Locate the cell with the specified text and output its [X, Y] center coordinate. 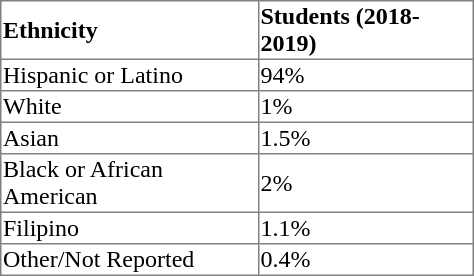
Black or African American [130, 183]
1% [366, 107]
Asian [130, 138]
Hispanic or Latino [130, 75]
1.1% [366, 228]
0.4% [366, 260]
1.5% [366, 138]
Other/Not Reported [130, 260]
Filipino [130, 228]
Students (2018-2019) [366, 30]
White [130, 107]
94% [366, 75]
2% [366, 183]
Ethnicity [130, 30]
